Scan for the cell matching the given text and deliver its (X, Y) coordinate at center. 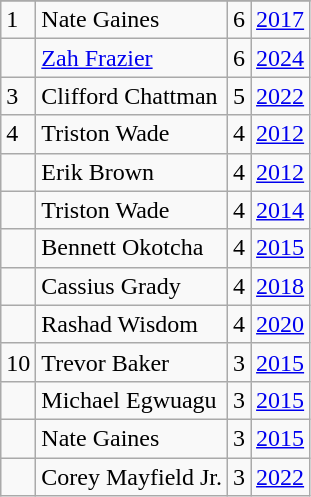
2018 (280, 286)
Trevor Baker (132, 362)
Michael Egwuagu (132, 400)
5 (240, 96)
Corey Mayfield Jr. (132, 477)
Bennett Okotcha (132, 248)
2017 (280, 20)
2014 (280, 210)
Rashad Wisdom (132, 324)
Erik Brown (132, 172)
1 (18, 20)
10 (18, 362)
2020 (280, 324)
Zah Frazier (132, 58)
Cassius Grady (132, 286)
Clifford Chattman (132, 96)
2024 (280, 58)
